Capture the cell that displays the provided text and extract its [X, Y] central coordinate. 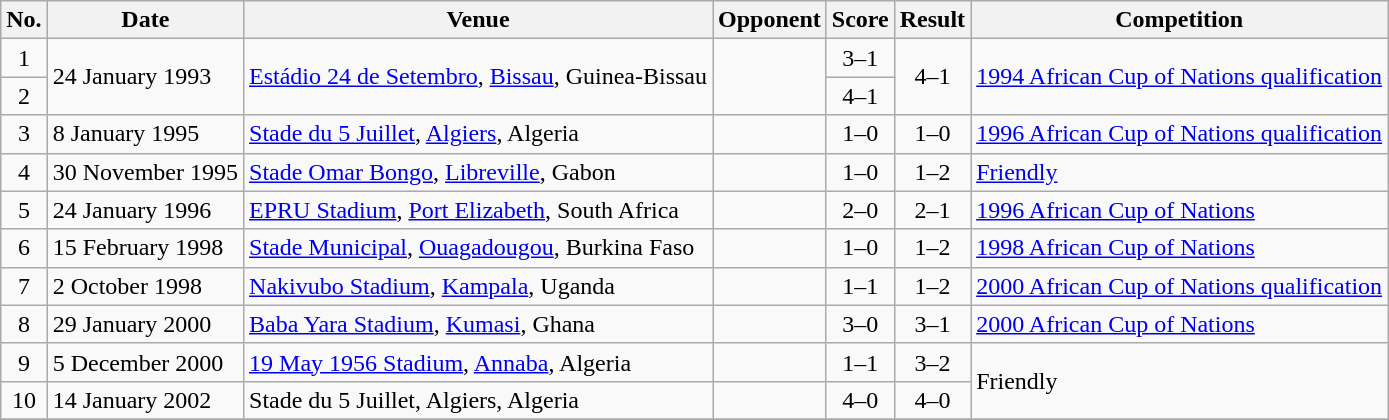
Stade Municipal, Ouagadougou, Burkina Faso [478, 248]
Competition [1180, 20]
3–0 [860, 324]
24 January 1993 [145, 77]
2–1 [932, 210]
2 [24, 96]
Opponent [770, 20]
19 May 1956 Stadium, Annaba, Algeria [478, 362]
Stade Omar Bongo, Libreville, Gabon [478, 172]
1996 African Cup of Nations qualification [1180, 134]
2000 African Cup of Nations [1180, 324]
6 [24, 248]
Venue [478, 20]
5 December 2000 [145, 362]
Baba Yara Stadium, Kumasi, Ghana [478, 324]
Result [932, 20]
30 November 1995 [145, 172]
9 [24, 362]
24 January 1996 [145, 210]
EPRU Stadium, Port Elizabeth, South Africa [478, 210]
Score [860, 20]
10 [24, 400]
8 [24, 324]
Date [145, 20]
1994 African Cup of Nations qualification [1180, 77]
2000 African Cup of Nations qualification [1180, 286]
1 [24, 58]
8 January 1995 [145, 134]
14 January 2002 [145, 400]
3 [24, 134]
1996 African Cup of Nations [1180, 210]
No. [24, 20]
3–2 [932, 362]
4 [24, 172]
1998 African Cup of Nations [1180, 248]
Nakivubo Stadium, Kampala, Uganda [478, 286]
29 January 2000 [145, 324]
5 [24, 210]
2 October 1998 [145, 286]
7 [24, 286]
15 February 1998 [145, 248]
2–0 [860, 210]
Estádio 24 de Setembro, Bissau, Guinea-Bissau [478, 77]
